Find where the given text appears and provide that cell's center as (X, Y) coordinate. 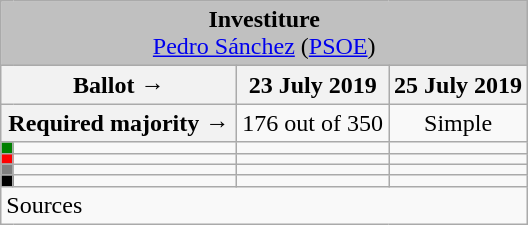
176 out of 350 (313, 123)
InvestiturePedro Sánchez (PSOE) (264, 34)
25 July 2019 (458, 85)
Simple (458, 123)
Required majority → (119, 123)
Ballot → (119, 85)
23 July 2019 (313, 85)
Sources (264, 205)
